Provide the (X, Y) coordinate of the cell's center where the given text is located.  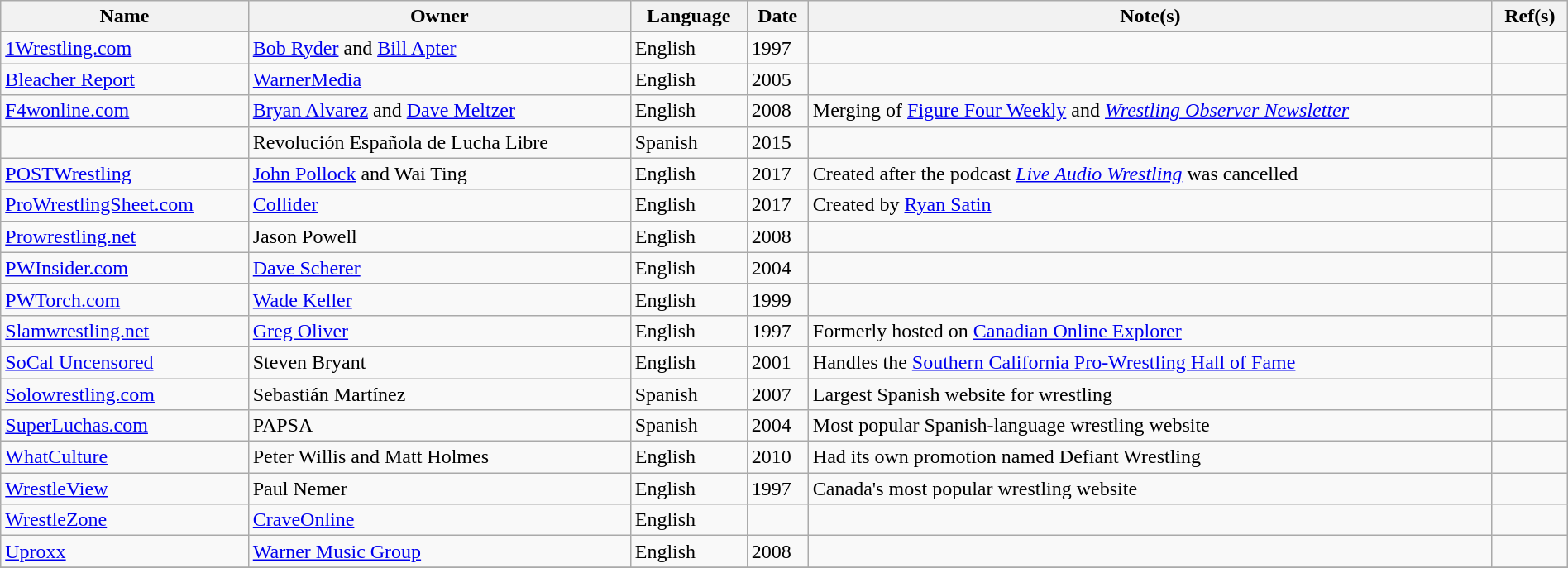
PAPSA (439, 426)
Bleacher Report (124, 79)
Peter Willis and Matt Holmes (439, 457)
Bob Ryder and Bill Apter (439, 48)
Formerly hosted on Canadian Online Explorer (1150, 331)
Paul Nemer (439, 489)
SoCal Uncensored (124, 362)
WhatCulture (124, 457)
John Pollock and Wai Ting (439, 174)
Collider (439, 205)
Revolución Española de Lucha Libre (439, 142)
WrestleView (124, 489)
PWInsider.com (124, 268)
F4wonline.com (124, 111)
SuperLuchas.com (124, 426)
2007 (777, 394)
Warner Music Group (439, 551)
Language (688, 17)
Note(s) (1150, 17)
2010 (777, 457)
Name (124, 17)
Slamwrestling.net (124, 331)
Greg Oliver (439, 331)
Steven Bryant (439, 362)
Merging of Figure Four Weekly and Wrestling Observer Newsletter (1150, 111)
Handles the Southern California Pro-Wrestling Hall of Fame (1150, 362)
Wade Keller (439, 299)
Canada's most popular wrestling website (1150, 489)
WarnerMedia (439, 79)
Uproxx (124, 551)
WrestleZone (124, 520)
Sebastián Martínez (439, 394)
POSTWrestling (124, 174)
Jason Powell (439, 236)
Created by Ryan Satin (1150, 205)
CraveOnline (439, 520)
1999 (777, 299)
Had its own promotion named Defiant Wrestling (1150, 457)
1Wrestling.com (124, 48)
Prowrestling.net (124, 236)
2005 (777, 79)
PWTorch.com (124, 299)
Ref(s) (1530, 17)
Dave Scherer (439, 268)
Created after the podcast Live Audio Wrestling was cancelled (1150, 174)
Most popular Spanish-language wrestling website (1150, 426)
2015 (777, 142)
Bryan Alvarez and Dave Meltzer (439, 111)
Owner (439, 17)
Solowrestling.com (124, 394)
2001 (777, 362)
Date (777, 17)
ProWrestlingSheet.com (124, 205)
Largest Spanish website for wrestling (1150, 394)
